Determine the [X, Y] coordinate at the center of the cell enclosing the given text.  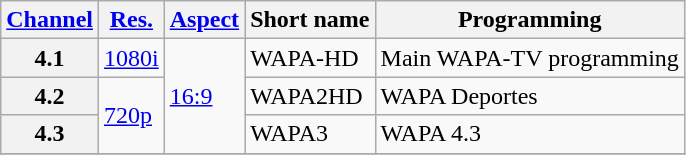
Programming [530, 20]
Channel [50, 20]
1080i [132, 58]
4.3 [50, 134]
Res. [132, 20]
720p [132, 115]
Main WAPA-TV programming [530, 58]
WAPA 4.3 [530, 134]
Short name [310, 20]
Aspect [204, 20]
4.1 [50, 58]
WAPA-HD [310, 58]
4.2 [50, 96]
16:9 [204, 96]
WAPA Deportes [530, 96]
WAPA3 [310, 134]
WAPA2HD [310, 96]
